Identify which cell holds the provided text, then report its (x, y) central coordinate. 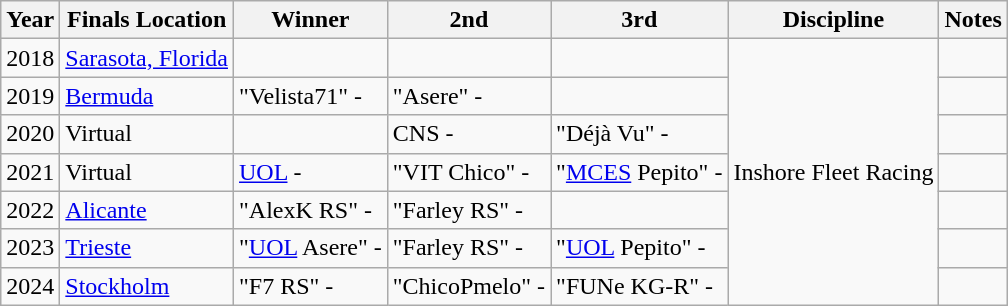
"ChicoPmelo" - (468, 286)
"UOL Asere" - (311, 248)
"MCES Pepito" - (640, 172)
"Déjà Vu" - (640, 134)
2020 (30, 134)
2022 (30, 210)
2019 (30, 96)
Stockholm (147, 286)
2018 (30, 58)
Bermuda (147, 96)
2024 (30, 286)
"Asere" - (468, 96)
"UOL Pepito" - (640, 248)
Notes (973, 20)
Discipline (834, 20)
2023 (30, 248)
"F7 RS" - (311, 286)
Year (30, 20)
CNS - (468, 134)
"VIT Chico" - (468, 172)
Sarasota, Florida (147, 58)
Alicante (147, 210)
Winner (311, 20)
Inshore Fleet Racing (834, 172)
"Velista71" - (311, 96)
UOL - (311, 172)
3rd (640, 20)
Trieste (147, 248)
"FUNe KG-R" - (640, 286)
"AlexK RS" - (311, 210)
2021 (30, 172)
Finals Location (147, 20)
2nd (468, 20)
